For the text-containing cell, return its midpoint in (X, Y) coordinate format. 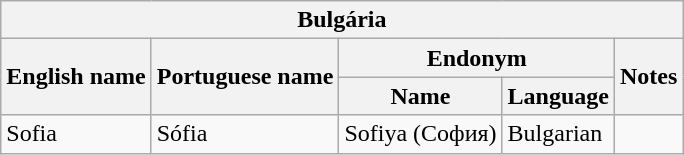
Bulgarian (558, 134)
Bulgária (342, 20)
Sófia (245, 134)
Sofia (76, 134)
Language (558, 96)
Sofiya (София) (420, 134)
Notes (648, 77)
Endonym (477, 58)
Name (420, 96)
Portuguese name (245, 77)
English name (76, 77)
